Identify which cell holds the provided text, then report its (x, y) central coordinate. 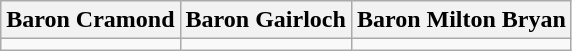
Baron Gairloch (266, 20)
Baron Milton Bryan (461, 20)
Baron Cramond (90, 20)
